Output the [x, y] coordinate of the center of the cell containing the given text.  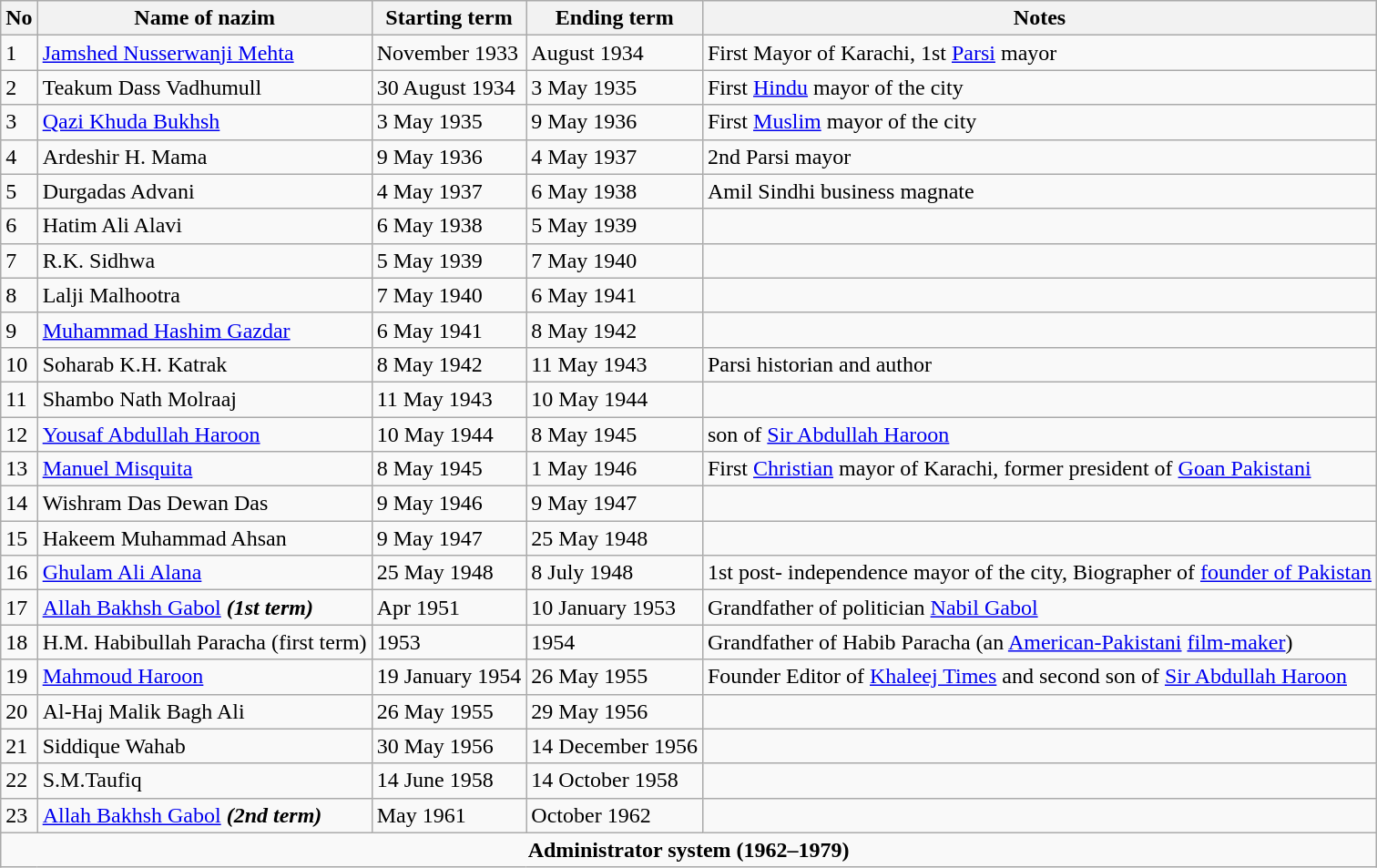
Durgadas Advani [204, 191]
30 May 1956 [449, 746]
7 [19, 260]
13 [19, 469]
14 [19, 504]
First Mayor of Karachi, 1st Parsi mayor [1039, 53]
Shambo Nath Molraaj [204, 399]
May 1961 [449, 815]
Mahmoud Haroon [204, 677]
5 [19, 191]
9 May 1946 [449, 504]
Al-Haj Malik Bagh Ali [204, 711]
14 December 1956 [615, 746]
8 July 1948 [615, 573]
Ending term [615, 18]
11 [19, 399]
Name of nazim [204, 18]
15 [19, 538]
6 [19, 226]
14 October 1958 [615, 781]
29 May 1956 [615, 711]
22 [19, 781]
Muhammad Hashim Gazdar [204, 330]
Hatim Ali Alavi [204, 226]
Apr 1951 [449, 608]
3 [19, 122]
2 [19, 87]
October 1962 [615, 815]
August 1934 [615, 53]
son of Sir Abdullah Haroon [1039, 434]
1 May 1946 [615, 469]
H.M. Habibullah Paracha (first term) [204, 642]
Lalji Malhootra [204, 295]
S.M.Taufiq [204, 781]
First Hindu mayor of the city [1039, 87]
Founder Editor of Khaleej Times and second son of Sir Abdullah Haroon [1039, 677]
Ardeshir H. Mama [204, 157]
2nd Parsi mayor [1039, 157]
Parsi historian and author [1039, 364]
23 [19, 815]
Administrator system (1962–1979) [688, 850]
12 [19, 434]
21 [19, 746]
4 [19, 157]
First Christian mayor of Karachi, former president of Goan Pakistani [1039, 469]
Wishram Das Dewan Das [204, 504]
Hakeem Muhammad Ahsan [204, 538]
No [19, 18]
14 June 1958 [449, 781]
9 [19, 330]
10 [19, 364]
Siddique Wahab [204, 746]
Allah Bakhsh Gabol (1st term) [204, 608]
Grandfather of politician Nabil Gabol [1039, 608]
19 January 1954 [449, 677]
20 [19, 711]
Qazi Khuda Bukhsh [204, 122]
Starting term [449, 18]
Jamshed Nusserwanji Mehta [204, 53]
Ghulam Ali Alana [204, 573]
First Muslim mayor of the city [1039, 122]
Allah Bakhsh Gabol (2nd term) [204, 815]
R.K. Sidhwa [204, 260]
Amil Sindhi business magnate [1039, 191]
17 [19, 608]
16 [19, 573]
Notes [1039, 18]
19 [19, 677]
Teakum Dass Vadhumull [204, 87]
1st post- independence mayor of the city, Biographer of founder of Pakistan [1039, 573]
Yousaf Abdullah Haroon [204, 434]
8 [19, 295]
Grandfather of Habib Paracha (an American-Pakistani film-maker) [1039, 642]
1 [19, 53]
1954 [615, 642]
18 [19, 642]
1953 [449, 642]
Soharab K.H. Katrak [204, 364]
30 August 1934 [449, 87]
Manuel Misquita [204, 469]
November 1933 [449, 53]
10 January 1953 [615, 608]
